Identify which cell holds the provided text, then report its [X, Y] central coordinate. 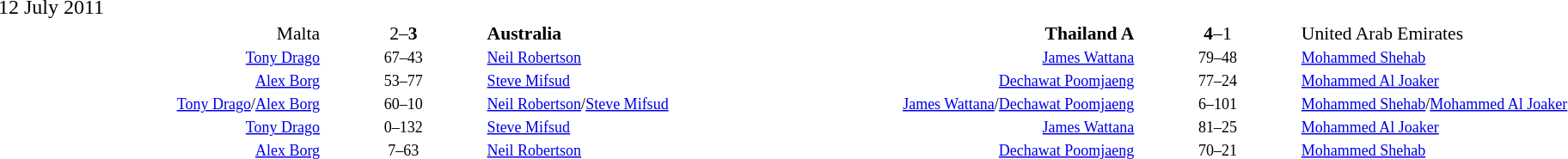
67–43 [404, 58]
Neil Robertson [648, 58]
81–25 [1217, 128]
James Wattana/Dechawat Poomjaeng [973, 104]
60–10 [404, 104]
Thailand A [973, 33]
77–24 [1217, 82]
0–132 [404, 128]
Neil Robertson/Steve Mifsud [648, 104]
4–1 [1217, 33]
2–3 [404, 33]
Australia [648, 33]
Dechawat Poomjaeng [973, 82]
6–101 [1217, 104]
53–77 [404, 82]
79–48 [1217, 58]
